Pinpoint the cell where the given text exists, returning its (X, Y) midpoint coordinate. 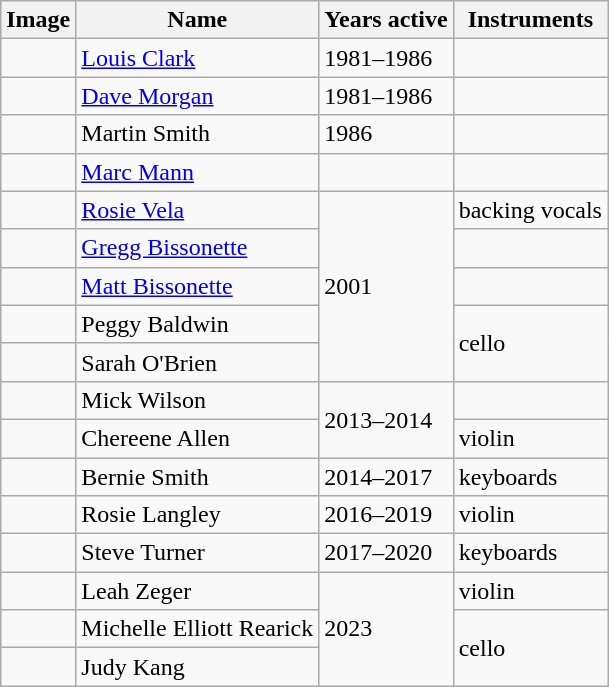
2013–2014 (386, 419)
2001 (386, 286)
Matt Bissonette (198, 286)
Louis Clark (198, 58)
1986 (386, 134)
Image (38, 20)
Dave Morgan (198, 96)
Rosie Langley (198, 515)
Judy Kang (198, 667)
Bernie Smith (198, 477)
Martin Smith (198, 134)
Mick Wilson (198, 400)
Marc Mann (198, 172)
backing vocals (530, 210)
Chereene Allen (198, 438)
Rosie Vela (198, 210)
Gregg Bissonette (198, 248)
Leah Zeger (198, 591)
2023 (386, 629)
Instruments (530, 20)
Peggy Baldwin (198, 324)
2017–2020 (386, 553)
Michelle Elliott Rearick (198, 629)
2014–2017 (386, 477)
2016–2019 (386, 515)
Steve Turner (198, 553)
Sarah O'Brien (198, 362)
Years active (386, 20)
Name (198, 20)
